Provide the (X, Y) coordinate of the cell's center where the given text is located.  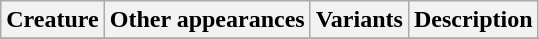
Variants (359, 20)
Creature (52, 20)
Other appearances (207, 20)
Description (473, 20)
